Detect which cell encompasses the target text, then output its (X, Y) center coordinate. 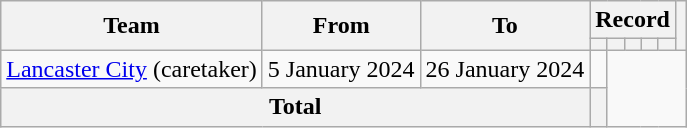
26 January 2024 (505, 69)
5 January 2024 (341, 69)
Team (132, 26)
Total (296, 107)
Lancaster City (caretaker) (132, 69)
To (505, 26)
From (341, 26)
Record (633, 20)
